Output the (x, y) coordinate of the center of the cell containing the given text.  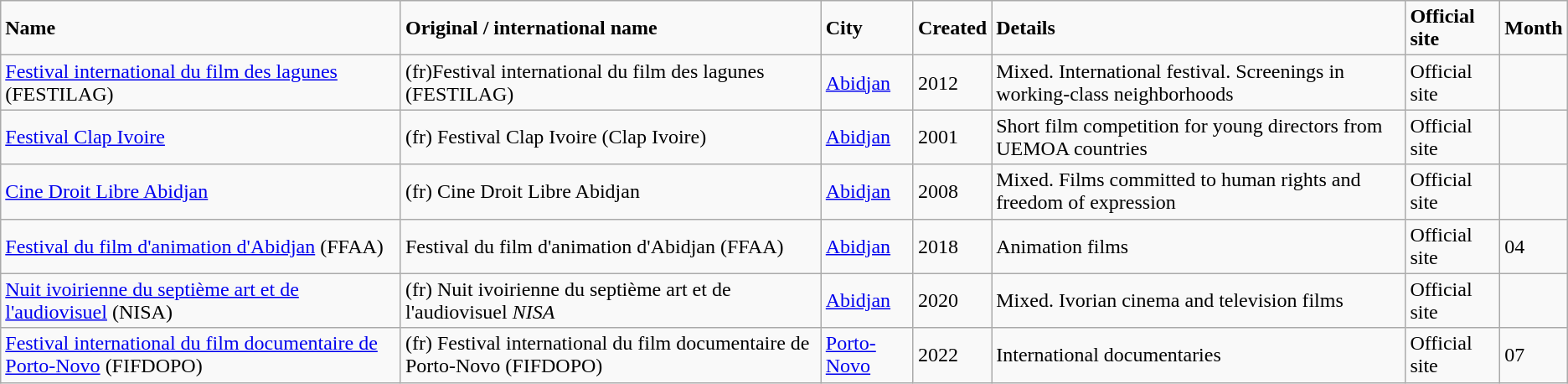
(fr)Festival international du film des lagunes (FESTILAG) (611, 82)
Festival international du film des lagunes (FESTILAG) (201, 82)
2001 (952, 138)
(fr) Cine Droit Libre Abidjan (611, 191)
Created (952, 29)
Porto-Novo (867, 355)
Nuit ivoirienne du septième art et de l'audiovisuel (NISA) (201, 300)
(fr) Nuit ivoirienne du septième art et de l'audiovisuel NISA (611, 300)
Name (201, 29)
Cine Droit Libre Abidjan (201, 191)
(fr) Festival international du film documentaire de Porto-Novo (FIFDOPO) (611, 355)
Short film competition for young directors from UEMOA countries (1199, 138)
Month (1534, 29)
Festival Clap Ivoire (201, 138)
2012 (952, 82)
(fr) Festival Clap Ivoire (Clap Ivoire) (611, 138)
2008 (952, 191)
Animation films (1199, 246)
04 (1534, 246)
Original / international name (611, 29)
07 (1534, 355)
City (867, 29)
Festival international du film documentaire de Porto-Novo (FIFDOPO) (201, 355)
Details (1199, 29)
2022 (952, 355)
International documentaries (1199, 355)
Mixed. International festival. Screenings in working-class neighborhoods (1199, 82)
Mixed. Films committed to human rights and freedom of expression (1199, 191)
Mixed. Ivorian cinema and television films (1199, 300)
2020 (952, 300)
2018 (952, 246)
